Extract the [x, y] coordinate from the center of the cell holding the provided text.  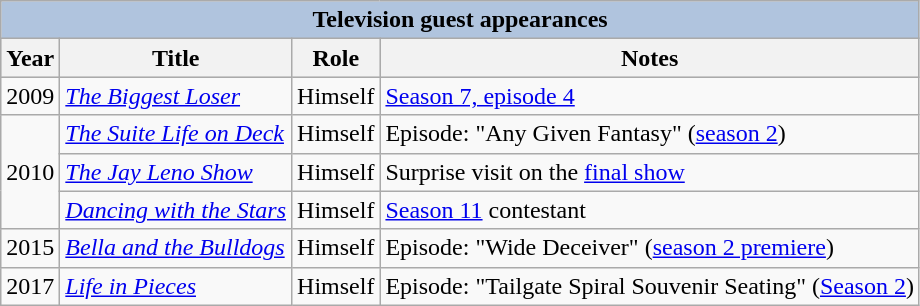
Role [336, 58]
Episode: "Wide Deceiver" (season 2 premiere) [650, 248]
2017 [30, 286]
Season 7, episode 4 [650, 96]
2015 [30, 248]
Bella and the Bulldogs [176, 248]
Surprise visit on the final show [650, 172]
2009 [30, 96]
Episode: "Tailgate Spiral Souvenir Seating" (Season 2) [650, 286]
Episode: "Any Given Fantasy" (season 2) [650, 134]
The Jay Leno Show [176, 172]
Dancing with the Stars [176, 210]
The Biggest Loser [176, 96]
Year [30, 58]
The Suite Life on Deck [176, 134]
Notes [650, 58]
Television guest appearances [460, 20]
Season 11 contestant [650, 210]
Title [176, 58]
Life in Pieces [176, 286]
2010 [30, 172]
